Identify which cell holds the provided text, then report its [X, Y] central coordinate. 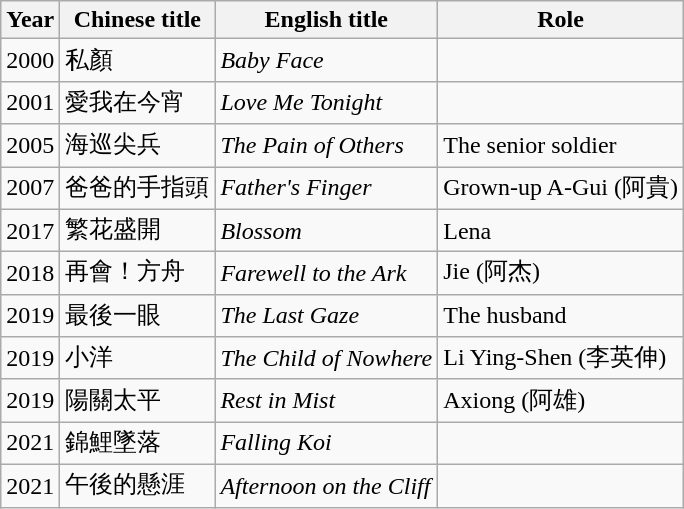
Lena [561, 230]
2005 [30, 146]
錦鯉墜落 [138, 444]
Falling Koi [326, 444]
再會！方舟 [138, 274]
Afternoon on the Cliff [326, 486]
陽關太平 [138, 400]
Year [30, 20]
Rest in Mist [326, 400]
The Pain of Others [326, 146]
2017 [30, 230]
小洋 [138, 358]
The Child of Nowhere [326, 358]
午後的懸涯 [138, 486]
最後一眼 [138, 316]
The Last Gaze [326, 316]
Love Me Tonight [326, 102]
The husband [561, 316]
2001 [30, 102]
爸爸的手指頭 [138, 188]
Farewell to the Ark [326, 274]
2000 [30, 60]
2007 [30, 188]
Li Ying-Shen (李英伸) [561, 358]
Blossom [326, 230]
私顏 [138, 60]
Jie (阿杰) [561, 274]
The senior soldier [561, 146]
愛我在今宵 [138, 102]
繁花盛開 [138, 230]
Baby Face [326, 60]
Role [561, 20]
Axiong (阿雄) [561, 400]
2018 [30, 274]
海巡尖兵 [138, 146]
Father's Finger [326, 188]
English title [326, 20]
Chinese title [138, 20]
Grown-up A-Gui (阿貴) [561, 188]
